Capture the cell that displays the provided text and extract its (x, y) central coordinate. 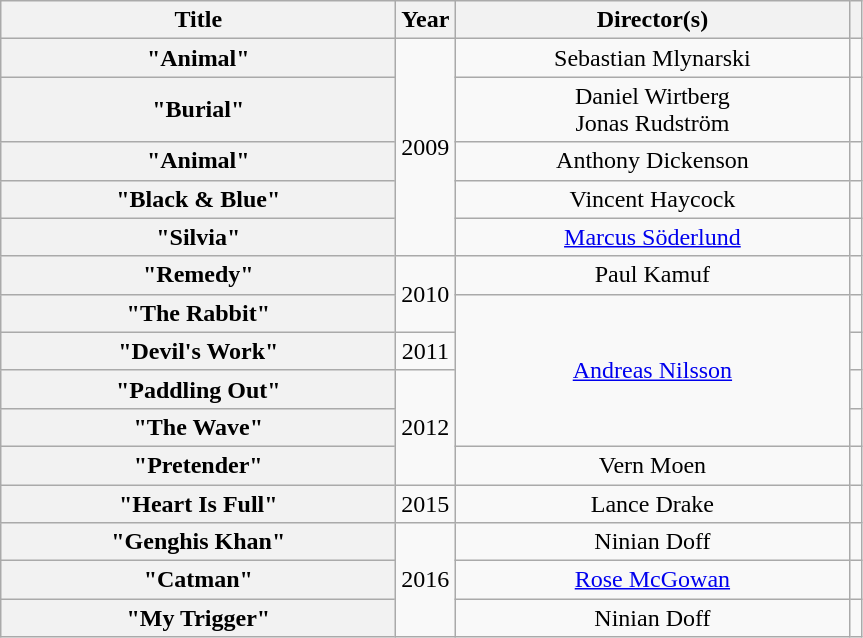
Vincent Haycock (652, 199)
Marcus Söderlund (652, 237)
"The Rabbit" (198, 313)
2016 (426, 580)
Director(s) (652, 20)
"Devil's Work" (198, 351)
"Silvia" (198, 237)
Andreas Nilsson (652, 370)
Vern Moen (652, 465)
"The Wave" (198, 427)
"Genghis Khan" (198, 542)
"Heart Is Full" (198, 503)
"Burial" (198, 110)
2012 (426, 427)
Title (198, 20)
2011 (426, 351)
Lance Drake (652, 503)
Year (426, 20)
2010 (426, 294)
"Catman" (198, 580)
Anthony Dickenson (652, 161)
Sebastian Mlynarski (652, 58)
Rose McGowan (652, 580)
"Paddling Out" (198, 389)
2015 (426, 503)
Paul Kamuf (652, 275)
2009 (426, 148)
"Black & Blue" (198, 199)
Daniel WirtbergJonas Rudström (652, 110)
"My Trigger" (198, 618)
"Remedy" (198, 275)
"Pretender" (198, 465)
